Capture the cell that displays the provided text and extract its (x, y) central coordinate. 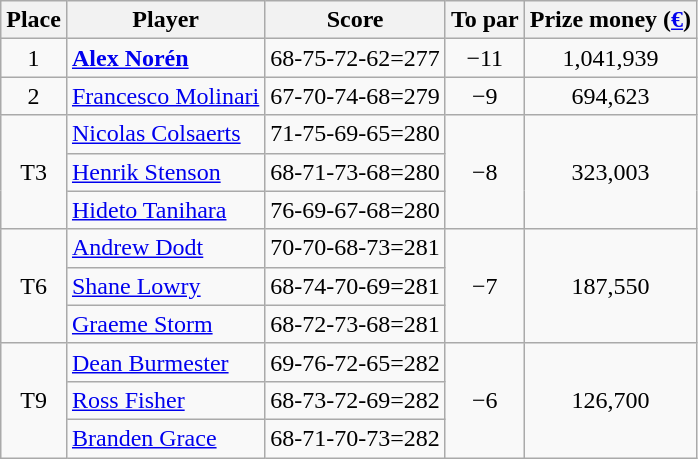
70-70-68-73=281 (356, 248)
T9 (34, 400)
Place (34, 20)
187,550 (610, 286)
Graeme Storm (165, 324)
T6 (34, 286)
1 (34, 58)
T3 (34, 172)
68-73-72-69=282 (356, 400)
76-69-67-68=280 (356, 210)
Dean Burmester (165, 362)
Francesco Molinari (165, 96)
68-74-70-69=281 (356, 286)
Hideto Tanihara (165, 210)
−9 (484, 96)
67-70-74-68=279 (356, 96)
323,003 (610, 172)
69-76-72-65=282 (356, 362)
Branden Grace (165, 438)
To par (484, 20)
1,041,939 (610, 58)
68-71-73-68=280 (356, 172)
Andrew Dodt (165, 248)
−7 (484, 286)
126,700 (610, 400)
−6 (484, 400)
Player (165, 20)
Ross Fisher (165, 400)
2 (34, 96)
Score (356, 20)
694,623 (610, 96)
Shane Lowry (165, 286)
Prize money (€) (610, 20)
−11 (484, 58)
Alex Norén (165, 58)
Henrik Stenson (165, 172)
71-75-69-65=280 (356, 134)
68-71-70-73=282 (356, 438)
68-75-72-62=277 (356, 58)
68-72-73-68=281 (356, 324)
Nicolas Colsaerts (165, 134)
−8 (484, 172)
